Capture the cell that displays the provided text and extract its [x, y] central coordinate. 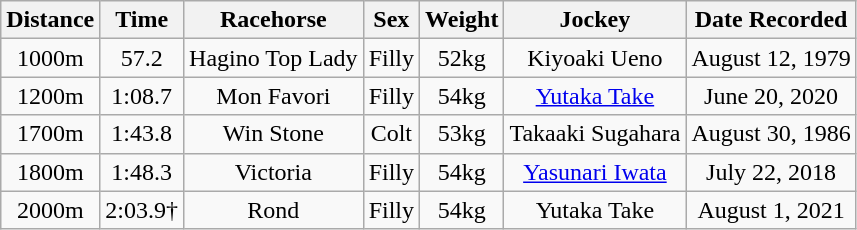
1700m [50, 134]
53kg [462, 134]
Racehorse [274, 20]
Takaaki Sugahara [595, 134]
Jockey [595, 20]
August 1, 2021 [771, 210]
July 22, 2018 [771, 172]
1800m [50, 172]
Hagino Top Lady [274, 58]
Mon Favori [274, 96]
1:48.3 [142, 172]
Victoria [274, 172]
Kiyoaki Ueno [595, 58]
Rond [274, 210]
August 30, 1986 [771, 134]
1200m [50, 96]
Weight [462, 20]
Colt [391, 134]
Yasunari Iwata [595, 172]
2000m [50, 210]
August 12, 1979 [771, 58]
Date Recorded [771, 20]
Time [142, 20]
1:43.8 [142, 134]
Distance [50, 20]
57.2 [142, 58]
1000m [50, 58]
June 20, 2020 [771, 96]
Win Stone [274, 134]
1:08.7 [142, 96]
2:03.9† [142, 210]
52kg [462, 58]
Sex [391, 20]
